For the text-containing cell, return its midpoint in [X, Y] coordinate format. 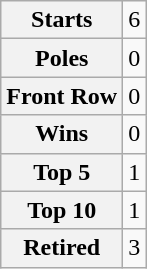
Top 10 [62, 210]
6 [134, 20]
3 [134, 248]
Retired [62, 248]
Starts [62, 20]
Wins [62, 134]
Top 5 [62, 172]
Poles [62, 58]
Front Row [62, 96]
